Locate the cell with the specified text and output its [x, y] center coordinate. 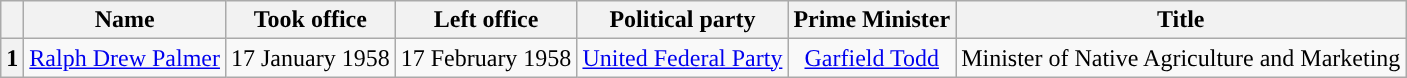
United Federal Party [682, 58]
1 [12, 58]
17 February 1958 [486, 58]
Name [125, 20]
Ralph Drew Palmer [125, 58]
Minister of Native Agriculture and Marketing [1181, 58]
Political party [682, 20]
Title [1181, 20]
Left office [486, 20]
Took office [310, 20]
Garfield Todd [872, 58]
17 January 1958 [310, 58]
Prime Minister [872, 20]
